For the text-containing cell, return its midpoint in (X, Y) coordinate format. 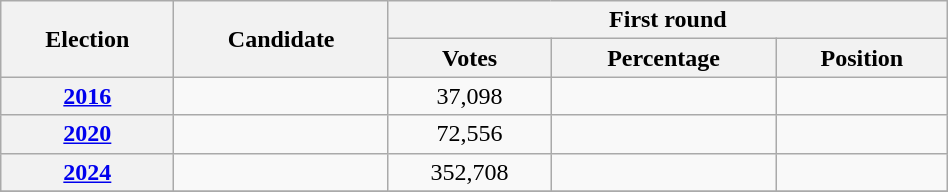
Votes (469, 58)
2024 (88, 172)
352,708 (469, 172)
2020 (88, 134)
2016 (88, 96)
First round (668, 20)
Election (88, 39)
Position (862, 58)
Candidate (282, 39)
37,098 (469, 96)
Percentage (664, 58)
72,556 (469, 134)
